Provide the (X, Y) coordinate of the cell's center where the given text is located.  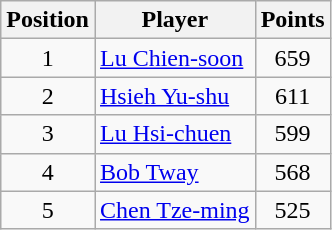
Points (292, 20)
Chen Tze-ming (174, 210)
1 (48, 58)
568 (292, 172)
525 (292, 210)
Bob Tway (174, 172)
Position (48, 20)
Lu Chien-soon (174, 58)
611 (292, 96)
599 (292, 134)
5 (48, 210)
Hsieh Yu-shu (174, 96)
659 (292, 58)
3 (48, 134)
2 (48, 96)
Lu Hsi-chuen (174, 134)
Player (174, 20)
4 (48, 172)
